Locate the cell with the specified text and output its [x, y] center coordinate. 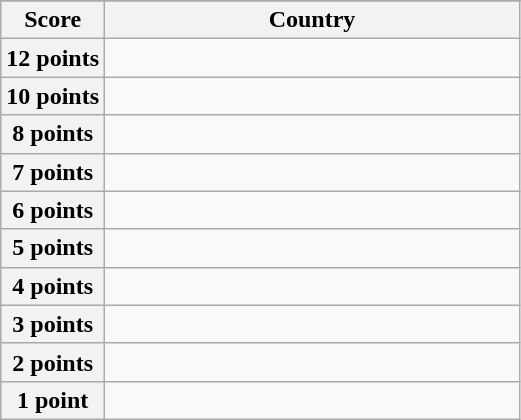
12 points [53, 58]
5 points [53, 248]
7 points [53, 172]
10 points [53, 96]
Score [53, 20]
8 points [53, 134]
4 points [53, 286]
3 points [53, 324]
2 points [53, 362]
6 points [53, 210]
1 point [53, 400]
Country [312, 20]
